Find where the given text appears and provide that cell's center as (X, Y) coordinate. 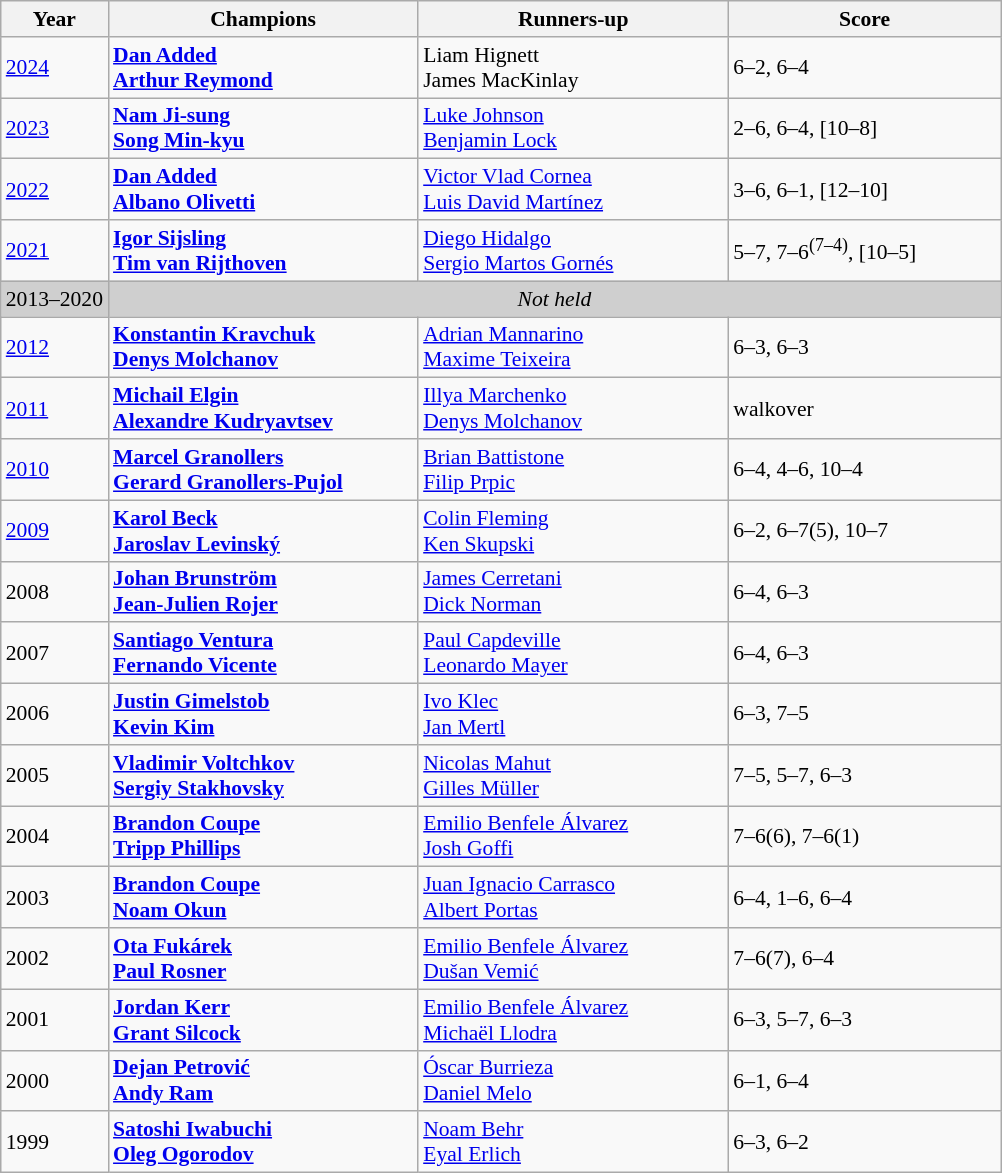
2013–2020 (54, 299)
2007 (54, 654)
Igor Sijsling Tim van Rijthoven (263, 250)
6–3, 6–3 (864, 348)
2–6, 6–4, [10–8] (864, 128)
Runners-up (573, 19)
Dan Added Arthur Reymond (263, 68)
Marcel Granollers Gerard Granollers-Pujol (263, 470)
2005 (54, 776)
5–7, 7–6(7–4), [10–5] (864, 250)
6–3, 6–2 (864, 1142)
6–2, 6–7(5), 10–7 (864, 530)
Michail Elgin Alexandre Kudryavtsev (263, 408)
7–6(6), 7–6(1) (864, 836)
Óscar Burrieza Daniel Melo (573, 1080)
7–6(7), 6–4 (864, 958)
2010 (54, 470)
Brian Battistone Filip Prpic (573, 470)
Ivo Klec Jan Mertl (573, 714)
Jordan Kerr Grant Silcock (263, 1020)
Justin Gimelstob Kevin Kim (263, 714)
Satoshi Iwabuchi Oleg Ogorodov (263, 1142)
Not held (554, 299)
2011 (54, 408)
Luke Johnson Benjamin Lock (573, 128)
Brandon Coupe Tripp Phillips (263, 836)
Noam Behr Eyal Erlich (573, 1142)
2006 (54, 714)
6–4, 1–6, 6–4 (864, 898)
2021 (54, 250)
walkover (864, 408)
6–3, 5–7, 6–3 (864, 1020)
Juan Ignacio Carrasco Albert Portas (573, 898)
Liam Hignett James MacKinlay (573, 68)
Vladimir Voltchkov Sergiy Stakhovsky (263, 776)
Colin Fleming Ken Skupski (573, 530)
2024 (54, 68)
Victor Vlad Cornea Luis David Martínez (573, 190)
2002 (54, 958)
6–2, 6–4 (864, 68)
2008 (54, 592)
Konstantin Kravchuk Denys Molchanov (263, 348)
2012 (54, 348)
Dejan Petrović Andy Ram (263, 1080)
2009 (54, 530)
Score (864, 19)
2000 (54, 1080)
2001 (54, 1020)
Brandon Coupe Noam Okun (263, 898)
Nicolas Mahut Gilles Müller (573, 776)
Champions (263, 19)
Santiago Ventura Fernando Vicente (263, 654)
Karol Beck Jaroslav Levinský (263, 530)
Illya Marchenko Denys Molchanov (573, 408)
Adrian Mannarino Maxime Teixeira (573, 348)
2003 (54, 898)
Ota Fukárek Paul Rosner (263, 958)
Year (54, 19)
Nam Ji-sung Song Min-kyu (263, 128)
1999 (54, 1142)
Emilio Benfele Álvarez Michaël Llodra (573, 1020)
7–5, 5–7, 6–3 (864, 776)
6–1, 6–4 (864, 1080)
Paul Capdeville Leonardo Mayer (573, 654)
Emilio Benfele Álvarez Josh Goffi (573, 836)
Diego Hidalgo Sergio Martos Gornés (573, 250)
2022 (54, 190)
3–6, 6–1, [12–10] (864, 190)
6–4, 4–6, 10–4 (864, 470)
6–3, 7–5 (864, 714)
James Cerretani Dick Norman (573, 592)
Dan Added Albano Olivetti (263, 190)
2004 (54, 836)
Emilio Benfele Álvarez Dušan Vemić (573, 958)
2023 (54, 128)
Johan Brunström Jean-Julien Rojer (263, 592)
